Pinpoint the cell where the given text exists, returning its [X, Y] midpoint coordinate. 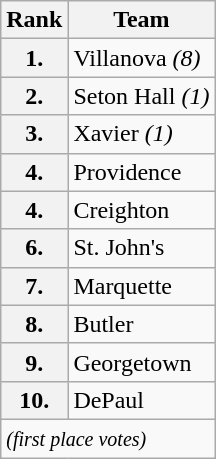
Xavier (1) [142, 134]
DePaul [142, 400]
Creighton [142, 210]
Marquette [142, 286]
7. [34, 286]
(first place votes) [108, 438]
6. [34, 248]
Villanova (8) [142, 58]
3. [34, 134]
Seton Hall (1) [142, 96]
Providence [142, 172]
9. [34, 362]
St. John's [142, 248]
Rank [34, 20]
8. [34, 324]
Georgetown [142, 362]
Butler [142, 324]
2. [34, 96]
Team [142, 20]
1. [34, 58]
10. [34, 400]
